Determine the (X, Y) coordinate at the center of the cell enclosing the given text.  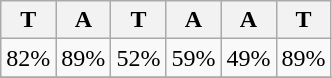
49% (248, 58)
82% (28, 58)
59% (194, 58)
52% (138, 58)
